Pinpoint the cell where the given text exists, returning its (x, y) midpoint coordinate. 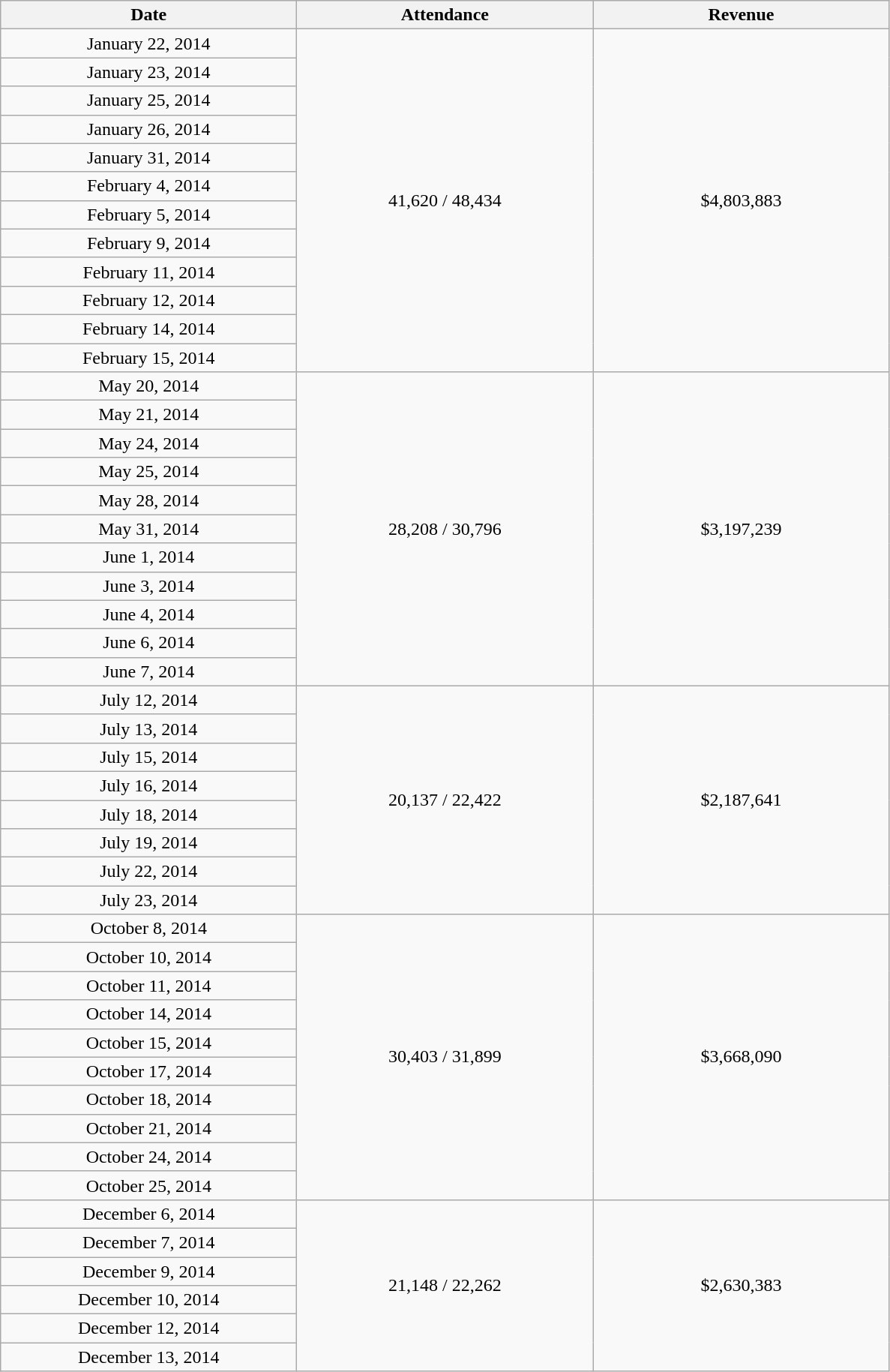
February 15, 2014 (148, 358)
July 23, 2014 (148, 900)
Revenue (741, 15)
July 22, 2014 (148, 872)
July 19, 2014 (148, 843)
January 26, 2014 (148, 129)
$3,197,239 (741, 530)
January 22, 2014 (148, 44)
July 16, 2014 (148, 785)
$3,668,090 (741, 1058)
October 15, 2014 (148, 1043)
June 1, 2014 (148, 557)
December 12, 2014 (148, 1328)
October 18, 2014 (148, 1100)
October 17, 2014 (148, 1071)
May 20, 2014 (148, 386)
October 14, 2014 (148, 1014)
February 14, 2014 (148, 329)
January 25, 2014 (148, 101)
October 24, 2014 (148, 1157)
July 15, 2014 (148, 757)
$2,630,383 (741, 1285)
May 24, 2014 (148, 443)
July 18, 2014 (148, 814)
July 13, 2014 (148, 728)
41,620 / 48,434 (445, 201)
October 10, 2014 (148, 957)
October 11, 2014 (148, 986)
20,137 / 22,422 (445, 800)
May 28, 2014 (148, 500)
October 21, 2014 (148, 1128)
February 5, 2014 (148, 215)
Attendance (445, 15)
December 6, 2014 (148, 1214)
February 11, 2014 (148, 272)
January 31, 2014 (148, 158)
February 12, 2014 (148, 300)
Date (148, 15)
May 31, 2014 (148, 529)
October 8, 2014 (148, 929)
May 21, 2014 (148, 415)
December 10, 2014 (148, 1300)
30,403 / 31,899 (445, 1058)
May 25, 2014 (148, 472)
December 9, 2014 (148, 1271)
December 13, 2014 (148, 1357)
July 12, 2014 (148, 700)
June 6, 2014 (148, 643)
February 4, 2014 (148, 186)
June 3, 2014 (148, 586)
$2,187,641 (741, 800)
October 25, 2014 (148, 1185)
21,148 / 22,262 (445, 1285)
28,208 / 30,796 (445, 530)
January 23, 2014 (148, 72)
$4,803,883 (741, 201)
February 9, 2014 (148, 243)
June 4, 2014 (148, 614)
June 7, 2014 (148, 671)
December 7, 2014 (148, 1242)
